Provide the [X, Y] coordinate of the cell's center where the given text is located.  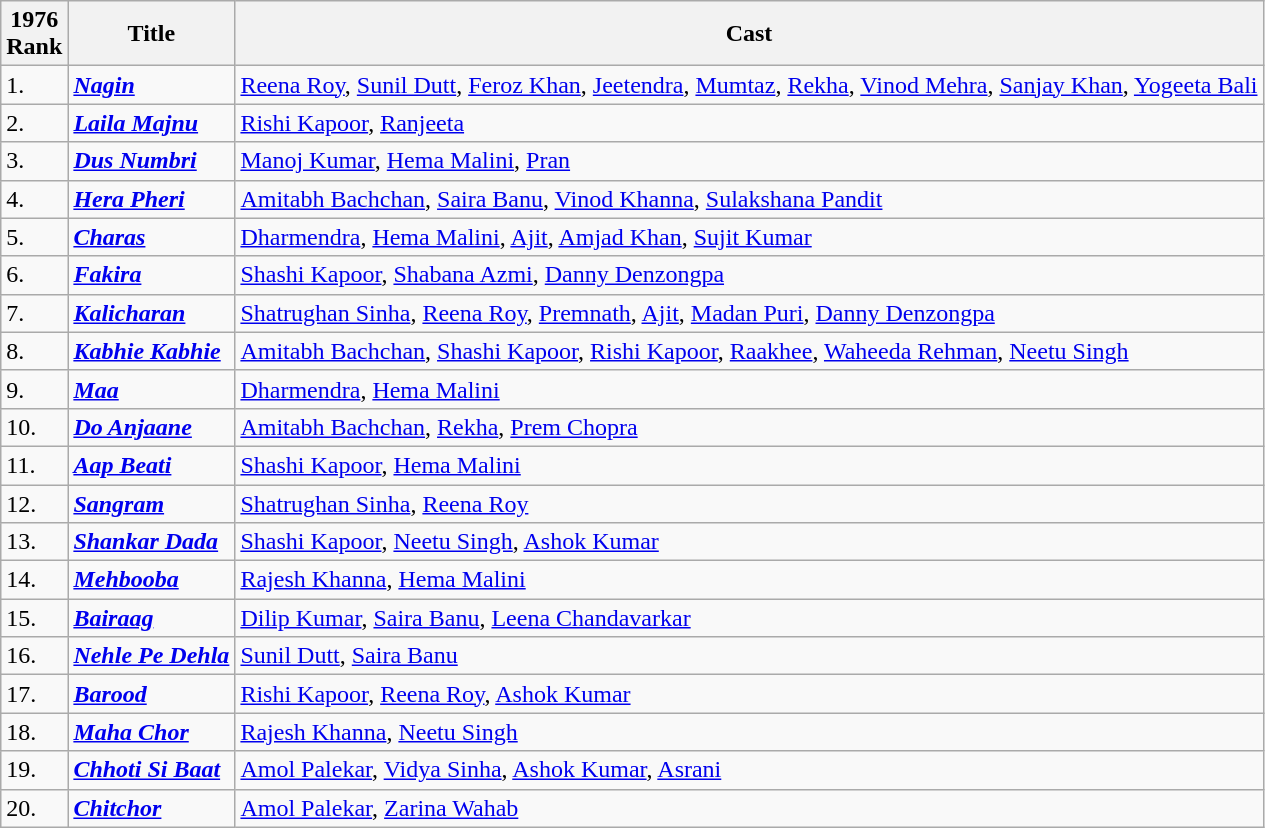
1. [34, 85]
Amol Palekar, Zarina Wahab [749, 808]
Chitchor [152, 808]
Rishi Kapoor, Reena Roy, Ashok Kumar [749, 694]
Manoj Kumar, Hema Malini, Pran [749, 161]
17. [34, 694]
Hera Pheri [152, 199]
Fakira [152, 275]
10. [34, 427]
4. [34, 199]
18. [34, 732]
1976Rank [34, 34]
Amitabh Bachchan, Shashi Kapoor, Rishi Kapoor, Raakhee, Waheeda Rehman, Neetu Singh [749, 351]
Maha Chor [152, 732]
6. [34, 275]
Kalicharan [152, 313]
20. [34, 808]
Do Anjaane [152, 427]
Shatrughan Sinha, Reena Roy, Premnath, Ajit, Madan Puri, Danny Denzongpa [749, 313]
2. [34, 123]
9. [34, 389]
Mehbooba [152, 580]
Shashi Kapoor, Shabana Azmi, Danny Denzongpa [749, 275]
Kabhie Kabhie [152, 351]
16. [34, 656]
14. [34, 580]
12. [34, 503]
Laila Majnu [152, 123]
15. [34, 618]
Dilip Kumar, Saira Banu, Leena Chandavarkar [749, 618]
Rajesh Khanna, Hema Malini [749, 580]
13. [34, 542]
Rajesh Khanna, Neetu Singh [749, 732]
Cast [749, 34]
Dharmendra, Hema Malini [749, 389]
Title [152, 34]
7. [34, 313]
Shashi Kapoor, Hema Malini [749, 465]
Reena Roy, Sunil Dutt, Feroz Khan, Jeetendra, Mumtaz, Rekha, Vinod Mehra, Sanjay Khan, Yogeeta Bali [749, 85]
5. [34, 237]
Amitabh Bachchan, Saira Banu, Vinod Khanna, Sulakshana Pandit [749, 199]
Amol Palekar, Vidya Sinha, Ashok Kumar, Asrani [749, 770]
Nagin [152, 85]
3. [34, 161]
Shatrughan Sinha, Reena Roy [749, 503]
Charas [152, 237]
Shankar Dada [152, 542]
Dus Numbri [152, 161]
19. [34, 770]
Amitabh Bachchan, Rekha, Prem Chopra [749, 427]
Sunil Dutt, Saira Banu [749, 656]
Sangram [152, 503]
Nehle Pe Dehla [152, 656]
Aap Beati [152, 465]
8. [34, 351]
Bairaag [152, 618]
Dharmendra, Hema Malini, Ajit, Amjad Khan, Sujit Kumar [749, 237]
11. [34, 465]
Rishi Kapoor, Ranjeeta [749, 123]
Maa [152, 389]
Chhoti Si Baat [152, 770]
Shashi Kapoor, Neetu Singh, Ashok Kumar [749, 542]
Barood [152, 694]
